Provide the (X, Y) coordinate of the cell's center where the given text is located.  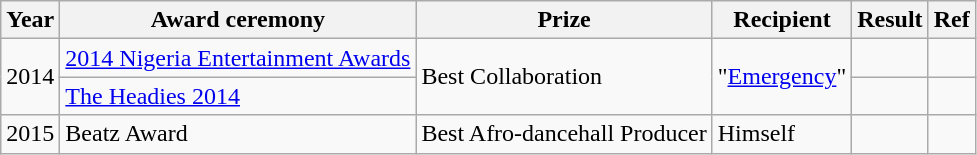
Prize (564, 20)
2014 (30, 77)
Himself (782, 134)
Best Afro-dancehall Producer (564, 134)
Recipient (782, 20)
2014 Nigeria Entertainment Awards (238, 58)
Award ceremony (238, 20)
"Emergency" (782, 77)
2015 (30, 134)
Ref (952, 20)
Beatz Award (238, 134)
Year (30, 20)
Best Collaboration (564, 77)
The Headies 2014 (238, 96)
Result (890, 20)
